Identify which cell holds the provided text, then report its [x, y] central coordinate. 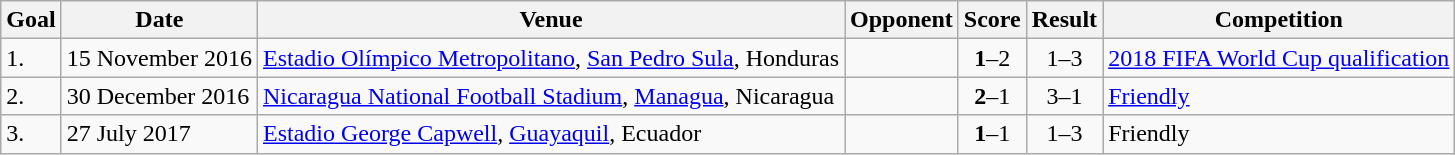
1. [31, 58]
Estadio George Capwell, Guayaquil, Ecuador [552, 134]
1–1 [992, 134]
Date [159, 20]
Opponent [902, 20]
Nicaragua National Football Stadium, Managua, Nicaragua [552, 96]
Competition [1279, 20]
3. [31, 134]
Score [992, 20]
3–1 [1064, 96]
27 July 2017 [159, 134]
Goal [31, 20]
2018 FIFA World Cup qualification [1279, 58]
1–2 [992, 58]
Estadio Olímpico Metropolitano, San Pedro Sula, Honduras [552, 58]
15 November 2016 [159, 58]
30 December 2016 [159, 96]
2–1 [992, 96]
Result [1064, 20]
Venue [552, 20]
2. [31, 96]
